Locate the cell with the specified text and output its [X, Y] center coordinate. 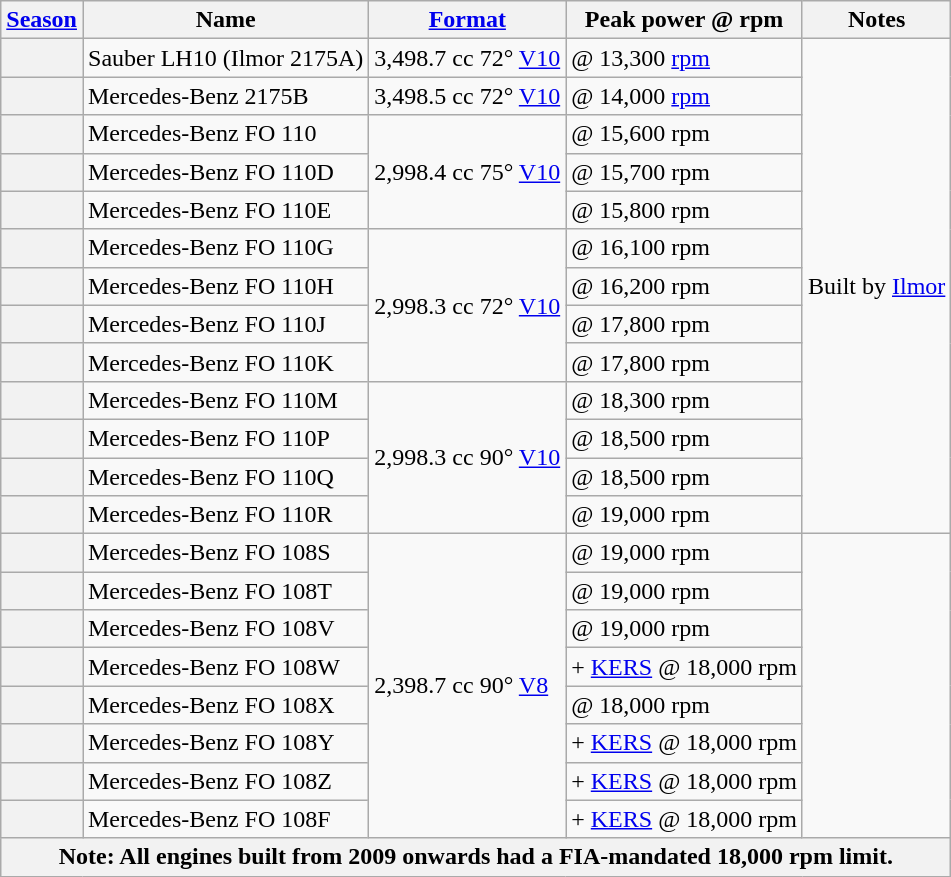
Mercedes-Benz FO 110 [225, 134]
Mercedes-Benz FO 110E [225, 210]
Mercedes-Benz FO 110P [225, 438]
Name [225, 20]
Mercedes-Benz FO 110Q [225, 477]
2,998.3 cc 90° V10 [468, 457]
2,998.3 cc 72° V10 [468, 305]
2,998.4 cc 75° V10 [468, 172]
2,398.7 cc 90° V8 [468, 686]
@ 15,800 rpm [684, 210]
3,498.5 cc 72° V10 [468, 96]
@ 16,200 rpm [684, 286]
Mercedes-Benz FO 110R [225, 515]
Mercedes-Benz FO 108Y [225, 743]
Season [42, 20]
@ 18,000 rpm [684, 705]
@ 15,600 rpm [684, 134]
Mercedes-Benz 2175B [225, 96]
Notes [876, 20]
Format [468, 20]
Mercedes-Benz FO 110M [225, 400]
Mercedes-Benz FO 108V [225, 629]
Mercedes-Benz FO 110H [225, 286]
Mercedes-Benz FO 108T [225, 591]
Sauber LH10 (Ilmor 2175A) [225, 58]
@ 13,300 rpm [684, 58]
Mercedes-Benz FO 110D [225, 172]
Mercedes-Benz FO 108X [225, 705]
Built by Ilmor [876, 286]
@ 14,000 rpm [684, 96]
@ 16,100 rpm [684, 248]
Mercedes-Benz FO 110K [225, 362]
Mercedes-Benz FO 108Z [225, 781]
@ 18,300 rpm [684, 400]
Mercedes-Benz FO 108S [225, 553]
@ 15,700 rpm [684, 172]
3,498.7 cc 72° V10 [468, 58]
Mercedes-Benz FO 110J [225, 324]
Peak power @ rpm [684, 20]
Mercedes-Benz FO 108W [225, 667]
Mercedes-Benz FO 110G [225, 248]
Note: All engines built from 2009 onwards had a FIA-mandated 18,000 rpm limit. [476, 857]
Mercedes-Benz FO 108F [225, 819]
